Pinpoint the cell where the given text exists, returning its [X, Y] midpoint coordinate. 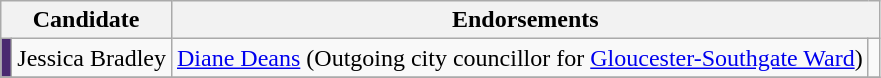
Jessica Bradley [92, 58]
Candidate [86, 20]
Diane Deans (Outgoing city councillor for Gloucester-Southgate Ward) [520, 58]
Endorsements [525, 20]
